Extract the [x, y] coordinate from the center of the cell holding the provided text.  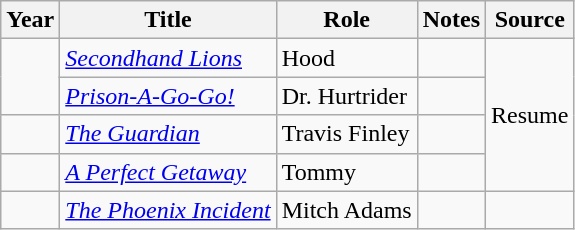
Mitch Adams [346, 210]
Hood [346, 58]
A Perfect Getaway [168, 172]
Secondhand Lions [168, 58]
Prison-A-Go-Go! [168, 96]
Tommy [346, 172]
Resume [530, 115]
Title [168, 20]
Notes [451, 20]
Role [346, 20]
Source [530, 20]
Year [30, 20]
Travis Finley [346, 134]
Dr. Hurtrider [346, 96]
The Phoenix Incident [168, 210]
The Guardian [168, 134]
